From the cell containing the given text, extract its center point as [x, y] coordinate. 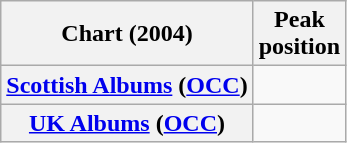
Chart (2004) [127, 34]
UK Albums (OCC) [127, 123]
Scottish Albums (OCC) [127, 85]
Peakposition [299, 34]
